Return (x, y) of the center of cell containing provided text 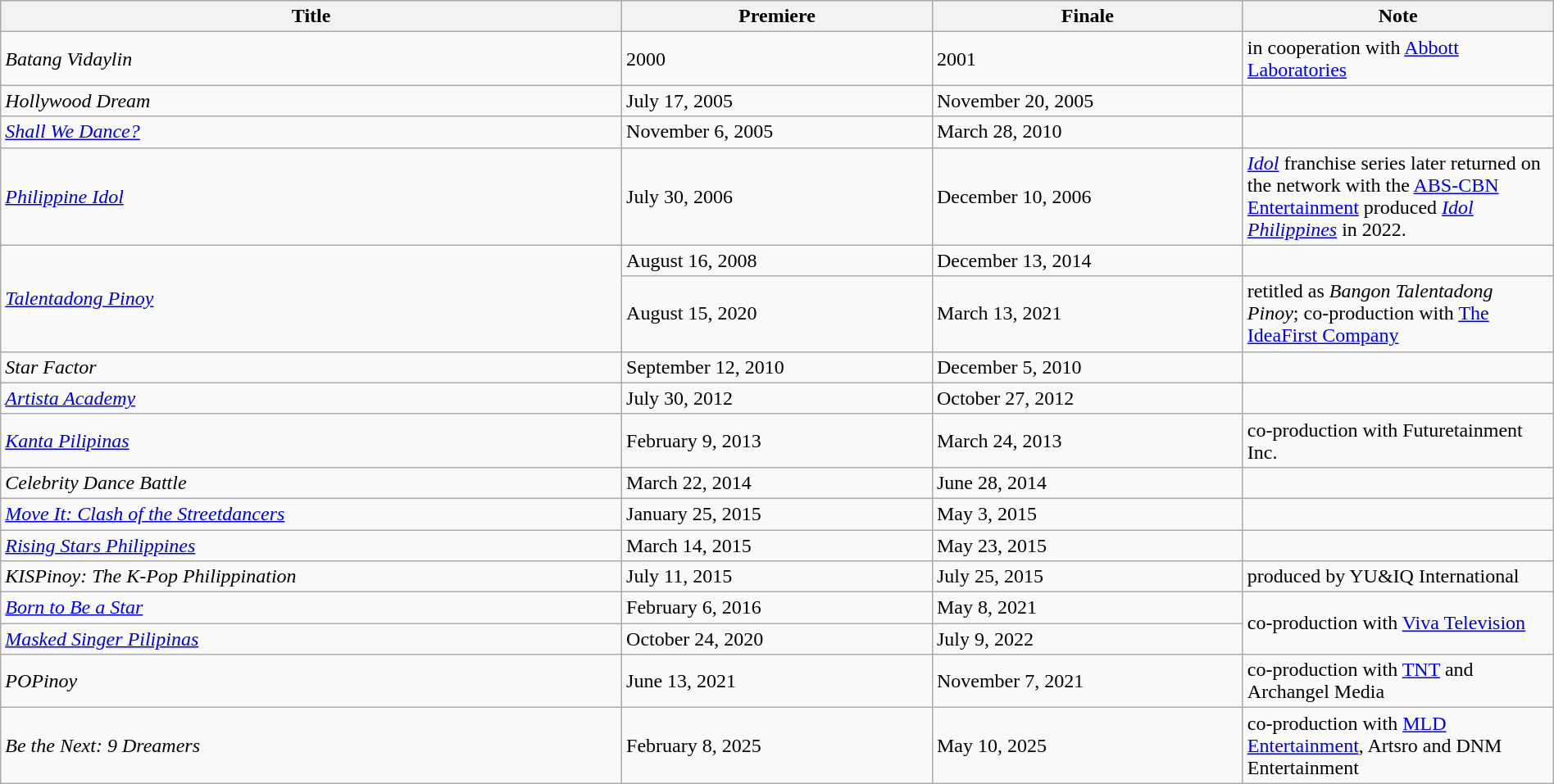
co-production with MLD Entertainment, Artsro and DNM Entertainment (1398, 745)
in cooperation with Abbott Laboratories (1398, 59)
May 10, 2025 (1087, 745)
Shall We Dance? (311, 132)
Philippine Idol (311, 197)
July 17, 2005 (777, 101)
Premiere (777, 16)
February 8, 2025 (777, 745)
March 14, 2015 (777, 545)
Masked Singer Pilipinas (311, 639)
September 12, 2010 (777, 367)
2001 (1087, 59)
May 8, 2021 (1087, 608)
August 15, 2020 (777, 314)
Celebrity Dance Battle (311, 483)
February 9, 2013 (777, 441)
July 30, 2006 (777, 197)
Hollywood Dream (311, 101)
June 28, 2014 (1087, 483)
co-production with TNT and Archangel Media (1398, 682)
February 6, 2016 (777, 608)
Batang Vidaylin (311, 59)
Move It: Clash of the Streetdancers (311, 514)
November 6, 2005 (777, 132)
November 20, 2005 (1087, 101)
January 25, 2015 (777, 514)
May 23, 2015 (1087, 545)
July 9, 2022 (1087, 639)
November 7, 2021 (1087, 682)
Rising Stars Philippines (311, 545)
Born to Be a Star (311, 608)
July 30, 2012 (777, 398)
December 5, 2010 (1087, 367)
July 11, 2015 (777, 577)
May 3, 2015 (1087, 514)
March 13, 2021 (1087, 314)
Talentadong Pinoy (311, 298)
Title (311, 16)
Star Factor (311, 367)
Kanta Pilipinas (311, 441)
Artista Academy (311, 398)
retitled as Bangon Talentadong Pinoy; co-production with The IdeaFirst Company (1398, 314)
August 16, 2008 (777, 261)
POPinoy (311, 682)
March 28, 2010 (1087, 132)
co-production with Viva Television (1398, 623)
October 24, 2020 (777, 639)
Be the Next: 9 Dreamers (311, 745)
October 27, 2012 (1087, 398)
March 24, 2013 (1087, 441)
December 13, 2014 (1087, 261)
Finale (1087, 16)
KISPinoy: The K-Pop Philippination (311, 577)
co-production with Futuretainment Inc. (1398, 441)
Idol franchise series later returned on the network with the ABS-CBN Entertainment produced Idol Philippines in 2022. (1398, 197)
June 13, 2021 (777, 682)
December 10, 2006 (1087, 197)
Note (1398, 16)
March 22, 2014 (777, 483)
produced by YU&IQ International (1398, 577)
July 25, 2015 (1087, 577)
2000 (777, 59)
